Find where the given text appears and provide that cell's center as (x, y) coordinate. 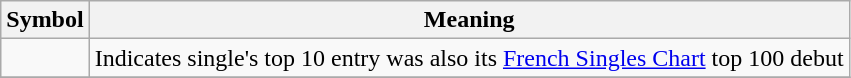
Indicates single's top 10 entry was also its French Singles Chart top 100 debut (469, 58)
Meaning (469, 20)
Symbol (45, 20)
